Extract the [X, Y] coordinate from the center of the cell holding the provided text.  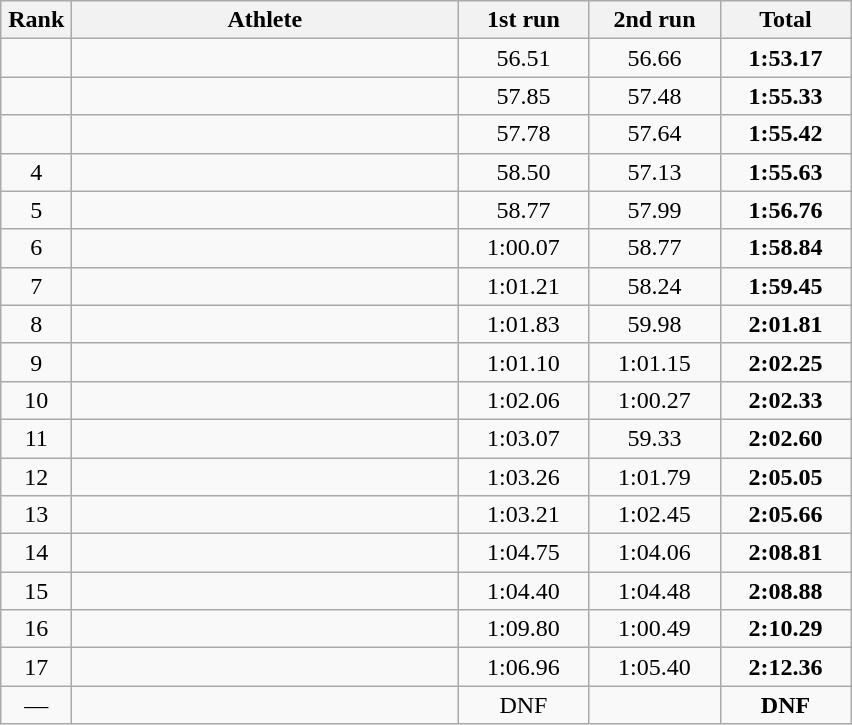
57.64 [654, 134]
17 [36, 667]
14 [36, 553]
56.51 [524, 58]
1st run [524, 20]
2:05.66 [786, 515]
Total [786, 20]
2:08.88 [786, 591]
1:09.80 [524, 629]
1:00.49 [654, 629]
2:02.25 [786, 362]
57.13 [654, 172]
1:00.27 [654, 400]
2:08.81 [786, 553]
9 [36, 362]
2:10.29 [786, 629]
10 [36, 400]
56.66 [654, 58]
1:03.07 [524, 438]
11 [36, 438]
1:01.83 [524, 324]
1:53.17 [786, 58]
59.33 [654, 438]
1:04.06 [654, 553]
12 [36, 477]
15 [36, 591]
2:02.33 [786, 400]
4 [36, 172]
57.48 [654, 96]
16 [36, 629]
2:02.60 [786, 438]
2:05.05 [786, 477]
— [36, 705]
8 [36, 324]
7 [36, 286]
1:05.40 [654, 667]
1:02.45 [654, 515]
1:04.48 [654, 591]
Rank [36, 20]
6 [36, 248]
1:58.84 [786, 248]
13 [36, 515]
1:55.42 [786, 134]
1:04.40 [524, 591]
59.98 [654, 324]
1:55.33 [786, 96]
2:01.81 [786, 324]
1:55.63 [786, 172]
58.24 [654, 286]
5 [36, 210]
1:59.45 [786, 286]
57.85 [524, 96]
58.50 [524, 172]
57.78 [524, 134]
57.99 [654, 210]
Athlete [265, 20]
1:01.21 [524, 286]
1:02.06 [524, 400]
1:03.26 [524, 477]
2nd run [654, 20]
1:01.79 [654, 477]
1:01.15 [654, 362]
1:06.96 [524, 667]
1:56.76 [786, 210]
1:03.21 [524, 515]
1:04.75 [524, 553]
1:01.10 [524, 362]
2:12.36 [786, 667]
1:00.07 [524, 248]
